Determine the (X, Y) coordinate at the center of the cell enclosing the given text.  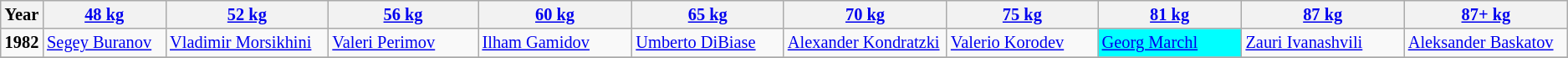
Zauri Ivanashvili (1323, 43)
Year (22, 14)
60 kg (555, 14)
65 kg (707, 14)
Umberto DiBiase (707, 43)
87+ kg (1486, 14)
Georg Marchl (1170, 43)
Vladimir Morsikhini (247, 43)
Valeri Perimov (403, 43)
Alexander Kondratzki (865, 43)
52 kg (247, 14)
Ilham Gamidov (555, 43)
Aleksander Baskatov (1486, 43)
1982 (22, 43)
87 kg (1323, 14)
Valerio Korodev (1022, 43)
81 kg (1170, 14)
70 kg (865, 14)
75 kg (1022, 14)
48 kg (104, 14)
56 kg (403, 14)
Segey Buranov (104, 43)
